Determine the [X, Y] coordinate at the center of the cell enclosing the given text.  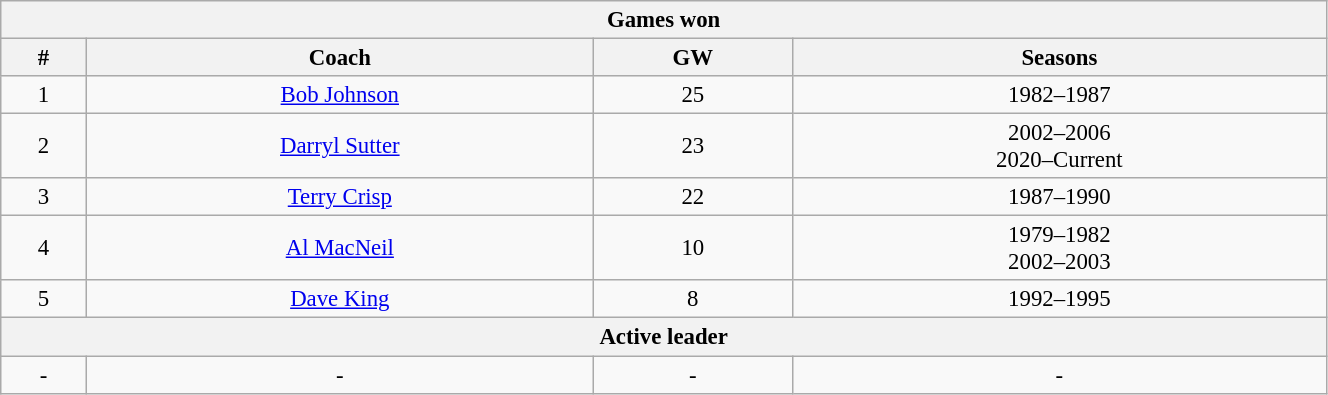
1 [44, 95]
4 [44, 248]
3 [44, 197]
1979–19822002–2003 [1059, 248]
8 [692, 299]
10 [692, 248]
23 [692, 146]
Bob Johnson [340, 95]
5 [44, 299]
Terry Crisp [340, 197]
1987–1990 [1059, 197]
Darryl Sutter [340, 146]
Games won [664, 20]
1992–1995 [1059, 299]
Active leader [664, 337]
2002–20062020–Current [1059, 146]
1982–1987 [1059, 95]
Dave King [340, 299]
# [44, 58]
Coach [340, 58]
22 [692, 197]
Al MacNeil [340, 248]
GW [692, 58]
Seasons [1059, 58]
25 [692, 95]
2 [44, 146]
